Pinpoint the cell where the given text exists, returning its [x, y] midpoint coordinate. 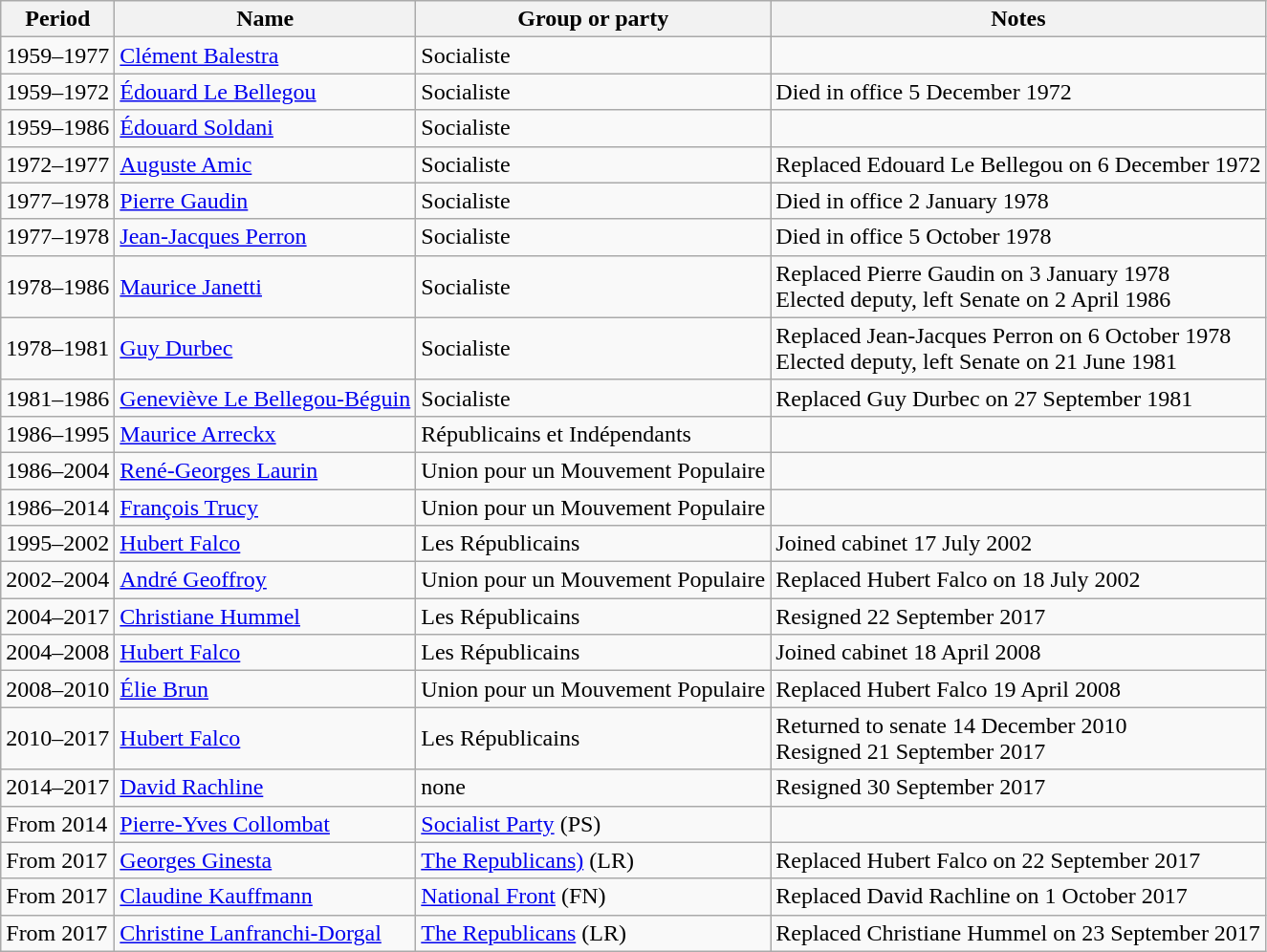
Georges Ginesta [266, 860]
Élie Brun [266, 689]
Replaced Guy Durbec on 27 September 1981 [1018, 398]
Guy Durbec [266, 348]
Jean-Jacques Perron [266, 237]
Socialist Party (PS) [593, 824]
1978–1981 [57, 348]
2004–2008 [57, 653]
The Republicans (LR) [593, 933]
Period [57, 19]
Replaced David Rachline on 1 October 2017 [1018, 897]
Maurice Janetti [266, 287]
Joined cabinet 18 April 2008 [1018, 653]
Group or party [593, 19]
Geneviève Le Bellegou-Béguin [266, 398]
Christiane Hummel [266, 617]
Républicains et Indépendants [593, 434]
Replaced Pierre Gaudin on 3 January 1978Elected deputy, left Senate on 2 April 1986 [1018, 287]
1959–1986 [57, 128]
Christine Lanfranchi-Dorgal [266, 933]
André Geoffroy [266, 580]
1986–1995 [57, 434]
François Trucy [266, 508]
Died in office 2 January 1978 [1018, 201]
Édouard Le Bellegou [266, 92]
2008–2010 [57, 689]
National Front (FN) [593, 897]
Replaced Hubert Falco on 18 July 2002 [1018, 580]
none [593, 788]
Died in office 5 October 1978 [1018, 237]
Replaced Edouard Le Bellegou on 6 December 1972 [1018, 164]
Name [266, 19]
From 2014 [57, 824]
The Republicans) (LR) [593, 860]
Notes [1018, 19]
Pierre Gaudin [266, 201]
Replaced Hubert Falco 19 April 2008 [1018, 689]
1986–2004 [57, 470]
1959–1977 [57, 55]
2014–2017 [57, 788]
Resigned 30 September 2017 [1018, 788]
Pierre-Yves Collombat [266, 824]
René-Georges Laurin [266, 470]
1981–1986 [57, 398]
Clément Balestra [266, 55]
Auguste Amic [266, 164]
Édouard Soldani [266, 128]
Replaced Hubert Falco on 22 September 2017 [1018, 860]
Claudine Kauffmann [266, 897]
Maurice Arreckx [266, 434]
Resigned 22 September 2017 [1018, 617]
Replaced Jean-Jacques Perron on 6 October 1978Elected deputy, left Senate on 21 June 1981 [1018, 348]
1986–2014 [57, 508]
1972–1977 [57, 164]
1995–2002 [57, 544]
2002–2004 [57, 580]
David Rachline [266, 788]
2010–2017 [57, 738]
1959–1972 [57, 92]
Returned to senate 14 December 2010Resigned 21 September 2017 [1018, 738]
Died in office 5 December 1972 [1018, 92]
Replaced Christiane Hummel on 23 September 2017 [1018, 933]
1978–1986 [57, 287]
2004–2017 [57, 617]
Joined cabinet 17 July 2002 [1018, 544]
